Return [X, Y] of the center of cell containing provided text 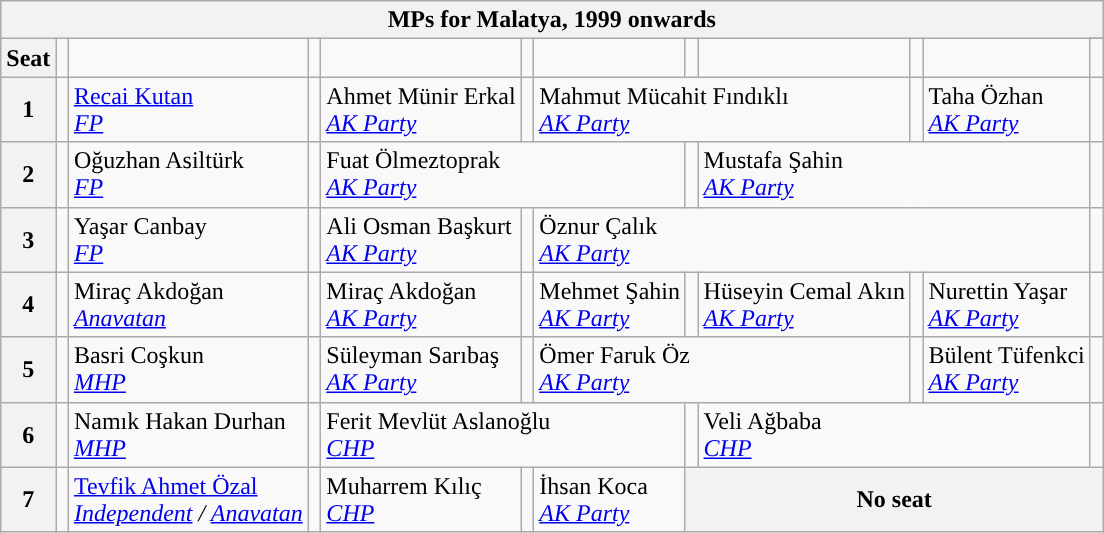
Mustafa ŞahinAK Party [894, 174]
Ahmet Münir ErkalAK Party [421, 110]
No seat [894, 500]
7 [28, 500]
Tevfik Ahmet ÖzalIndependent / Anavatan [188, 500]
MPs for Malatya, 1999 onwards [552, 20]
Ali Osman BaşkurtAK Party [421, 240]
Ferit Mevlüt AslanoğluCHP [504, 434]
Taha ÖzhanAK Party [1006, 110]
3 [28, 240]
2 [28, 174]
Ömer Faruk ÖzAK Party [722, 370]
Namık Hakan DurhanMHP [188, 434]
Mehmet ŞahinAK Party [610, 304]
Seat [28, 58]
5 [28, 370]
Muharrem KılıçCHP [421, 500]
1 [28, 110]
Oğuzhan AsiltürkFP [188, 174]
Miraç AkdoğanAK Party [421, 304]
Öznur ÇalıkAK Party [812, 240]
Yaşar CanbayFP [188, 240]
Recai KutanFP [188, 110]
6 [28, 434]
Süleyman SarıbaşAK Party [421, 370]
Miraç AkdoğanAnavatan [188, 304]
Fuat ÖlmeztoprakAK Party [504, 174]
Hüseyin Cemal AkınAK Party [804, 304]
4 [28, 304]
Bülent TüfenkciAK Party [1006, 370]
Veli AğbabaCHP [894, 434]
Nurettin YaşarAK Party [1006, 304]
Basri CoşkunMHP [188, 370]
İhsan KocaAK Party [610, 500]
Mahmut Mücahit FındıklıAK Party [722, 110]
